Return (x, y) of the center of cell containing provided text 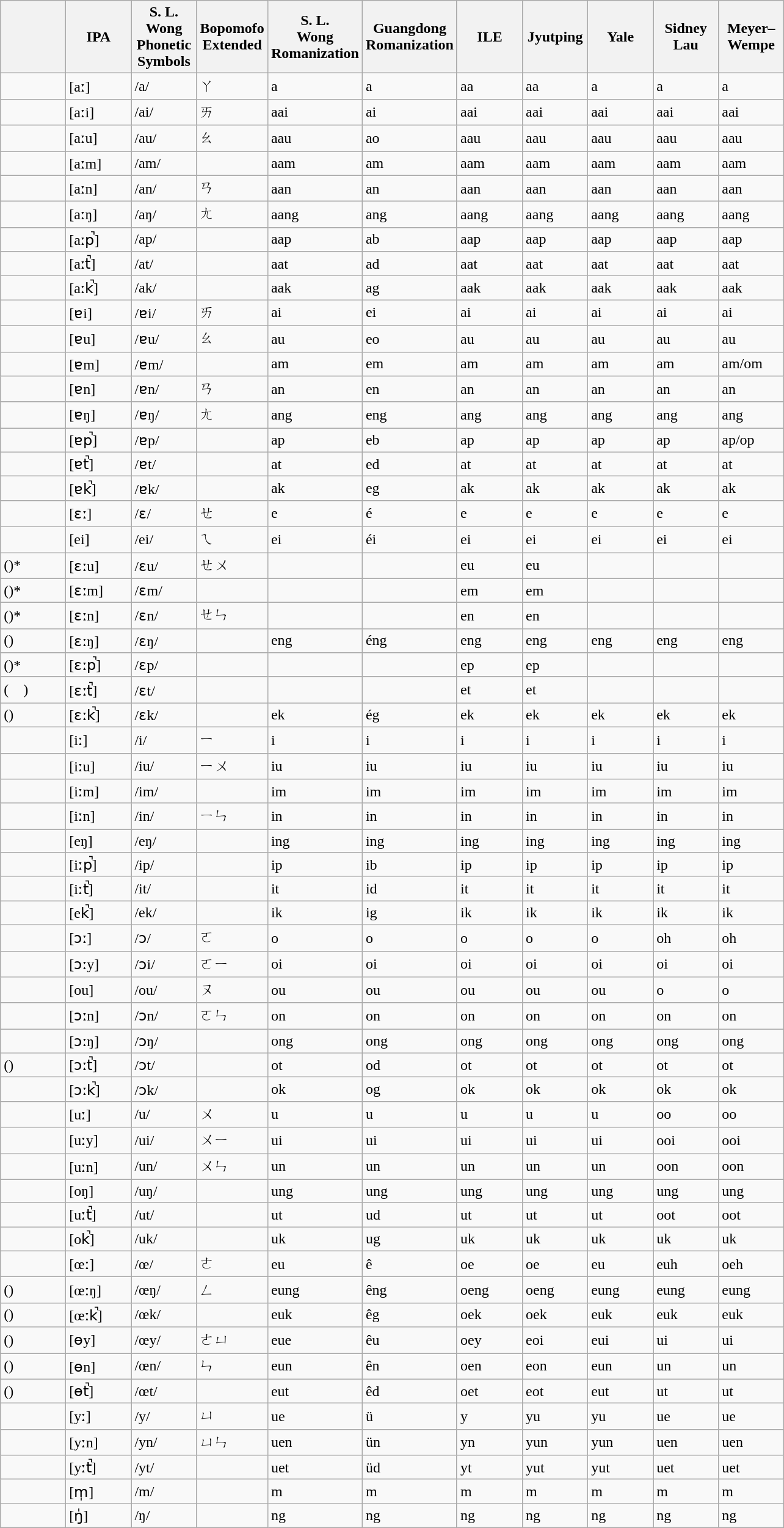
[ei] (99, 540)
/ui/ (164, 1141)
ég (409, 715)
yn (490, 1443)
og (409, 1090)
ㄡ (232, 991)
[uːt̚] (99, 1215)
ㄣ (232, 1367)
[aːp̚] (99, 239)
/ɛŋ/ (164, 641)
éi (409, 540)
[aːk̚] (99, 288)
/yn/ (164, 1443)
ㄧ (232, 740)
( ) (33, 690)
/œ/ (164, 1264)
/ip/ (164, 865)
ㄨ (232, 1114)
ud (409, 1215)
[yː] (99, 1417)
/ou/ (164, 991)
ed (409, 464)
yt (490, 1468)
/ɛm/ (164, 591)
ㄩ (232, 1417)
ag (409, 288)
[oŋ] (99, 1191)
/ɛp/ (164, 665)
od (409, 1065)
[aː] (99, 87)
[yːt̚] (99, 1468)
eon (556, 1367)
ㄛ (232, 938)
/ɔk/ (164, 1090)
[ou] (99, 991)
ig (409, 913)
[uːn] (99, 1166)
eui (620, 1340)
[iːn] (99, 816)
/aŋ/ (164, 215)
[ɛːm] (99, 591)
ao (409, 138)
Bopomofo Extended (232, 37)
êu (409, 1340)
/a/ (164, 87)
[m̩] (99, 1491)
[ɛːp̚] (99, 665)
/uŋ/ (164, 1191)
/ɐm/ (164, 364)
/ai/ (164, 112)
/yt/ (164, 1468)
[uː] (99, 1114)
/am/ (164, 164)
/ɐŋ/ (164, 415)
[ŋ̍] (99, 1516)
ㄟ (232, 540)
[yːn] (99, 1443)
[ɛːu] (99, 566)
/ɐu/ (164, 338)
[ɵt̚] (99, 1391)
/ɐp/ (164, 440)
oen (490, 1367)
[uːy] (99, 1141)
/œt/ (164, 1391)
üd (409, 1468)
ap/op (751, 440)
ü (409, 1417)
ê (409, 1264)
/ɐi/ (164, 313)
/ɐt/ (164, 464)
[œː] (99, 1264)
eoi (556, 1340)
[eŋ] (99, 841)
/ɛt/ (164, 690)
[ɔːk̚] (99, 1090)
[ɐp̚] (99, 440)
[ɐm] (99, 364)
/au/ (164, 138)
[iːu] (99, 766)
[œːk̚] (99, 1315)
êng (409, 1290)
ün (409, 1443)
/ɔt/ (164, 1065)
ib (409, 865)
ㄛㄧ (232, 964)
/ɛu/ (164, 566)
eg (409, 489)
/ɛk/ (164, 715)
ㄛㄣ (232, 1016)
[ɔːt̚] (99, 1065)
ㄜ (232, 1264)
/im/ (164, 791)
/ɔŋ/ (164, 1041)
[ɐk̚] (99, 489)
/ek/ (164, 913)
[aːt̚] (99, 264)
ㄥ (232, 1290)
GuangdongRomanization (409, 37)
/ɔi/ (164, 964)
[ɛːŋ] (99, 641)
[ɐu] (99, 338)
/œn/ (164, 1367)
ㄩㄣ (232, 1443)
/ut/ (164, 1215)
/m/ (164, 1491)
/ɐk/ (164, 489)
S. L.WongRomanization (315, 37)
/ɔn/ (164, 1016)
[ɵn] (99, 1367)
[aːi] (99, 112)
eue (315, 1340)
éng (409, 641)
ㄝㄣ (232, 616)
y (490, 1417)
/ɐn/ (164, 390)
êd (409, 1391)
[aːm] (99, 164)
S. L.WongPhoneticSymbols (164, 37)
[ek̚] (99, 913)
/an/ (164, 188)
ㄧㄨ (232, 766)
[ɐŋ] (99, 415)
ㄧㄣ (232, 816)
[œːŋ] (99, 1290)
/ap/ (164, 239)
ㄨㄣ (232, 1166)
/i/ (164, 740)
[ɛːn] (99, 616)
Jyutping (556, 37)
[ɔː] (99, 938)
/uk/ (164, 1239)
/ei/ (164, 540)
ㄝㄨ (232, 566)
ㄚ (232, 87)
/u/ (164, 1114)
ab (409, 239)
ên (409, 1367)
am/om (751, 364)
[ɛː] (99, 513)
ㄨㄧ (232, 1141)
/ɛ/ (164, 513)
[aːn] (99, 188)
oet (490, 1391)
/eŋ/ (164, 841)
/œk/ (164, 1315)
/un/ (164, 1166)
id (409, 889)
eot (556, 1391)
/iu/ (164, 766)
ad (409, 264)
[iː] (99, 740)
IPA (99, 37)
Yale (620, 37)
Meyer–Wempe (751, 37)
[iːt̚] (99, 889)
ㄜㄩ (232, 1340)
/at/ (164, 264)
/ɛn/ (164, 616)
/ak/ (164, 288)
eb (409, 440)
SidneyLau (686, 37)
[ɔːŋ] (99, 1041)
[ɔːn] (99, 1016)
[ɛːt̚] (99, 690)
[ok̚] (99, 1239)
[iːp̚] (99, 865)
/œŋ/ (164, 1290)
[ɐi] (99, 313)
[ɐn] (99, 390)
[iːm] (99, 791)
é (409, 513)
/œy/ (164, 1340)
ILE (490, 37)
euh (686, 1264)
[aːŋ] (99, 215)
[ɔːy] (99, 964)
/in/ (164, 816)
êg (409, 1315)
[ɵy] (99, 1340)
/it/ (164, 889)
oey (490, 1340)
[aːu] (99, 138)
eo (409, 338)
ㄝ (232, 513)
[ɐt̚] (99, 464)
ug (409, 1239)
/ɔ/ (164, 938)
[ɛːk̚] (99, 715)
/y/ (164, 1417)
/ŋ/ (164, 1516)
oeh (751, 1264)
